Provide the (X, Y) coordinate of the cell's center where the given text is located.  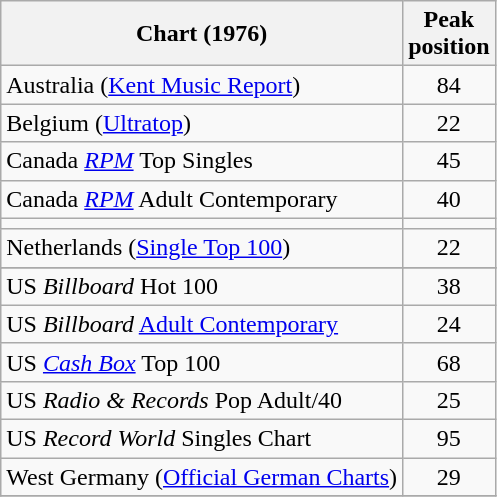
68 (449, 362)
US Billboard Adult Contemporary (202, 324)
Canada RPM Adult Contemporary (202, 199)
45 (449, 161)
West Germany (Official German Charts) (202, 477)
38 (449, 286)
84 (449, 85)
29 (449, 477)
24 (449, 324)
Canada RPM Top Singles (202, 161)
25 (449, 400)
40 (449, 199)
Australia (Kent Music Report) (202, 85)
US Radio & Records Pop Adult/40 (202, 400)
US Cash Box Top 100 (202, 362)
Chart (1976) (202, 34)
Netherlands (Single Top 100) (202, 248)
95 (449, 438)
Peakposition (449, 34)
Belgium (Ultratop) (202, 123)
US Billboard Hot 100 (202, 286)
US Record World Singles Chart (202, 438)
